Provide the (x, y) coordinate of the cell's center where the given text is located.  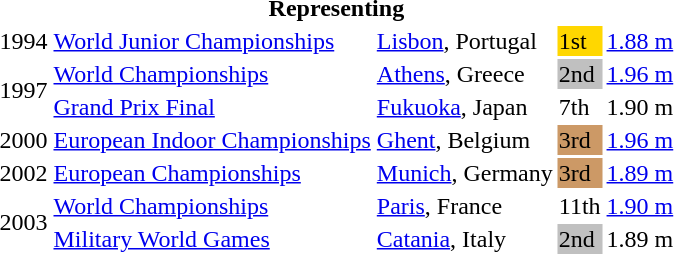
Paris, France (464, 206)
Athens, Greece (464, 74)
European Championships (212, 173)
Military World Games (212, 239)
1st (580, 41)
Ghent, Belgium (464, 140)
Lisbon, Portugal (464, 41)
World Junior Championships (212, 41)
7th (580, 107)
11th (580, 206)
Catania, Italy (464, 239)
European Indoor Championships (212, 140)
Fukuoka, Japan (464, 107)
Grand Prix Final (212, 107)
Munich, Germany (464, 173)
